Search for the cell housing the specified text and yield its [x, y] center coordinate. 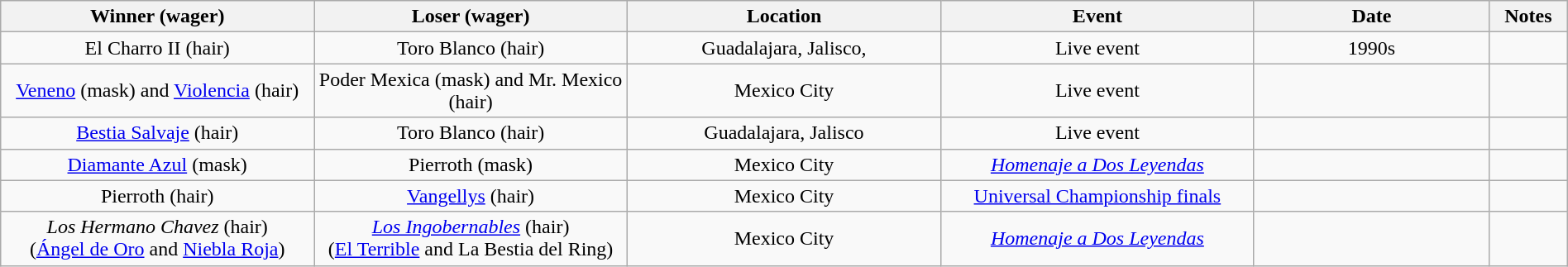
Event [1097, 17]
Winner (wager) [157, 17]
Date [1371, 17]
Guadalajara, Jalisco [784, 133]
Loser (wager) [471, 17]
Vangellys (hair) [471, 196]
Location [784, 17]
El Charro II (hair) [157, 48]
Universal Championship finals [1097, 196]
Pierroth (mask) [471, 164]
1990s [1371, 48]
Veneno (mask) and Violencia (hair) [157, 91]
Pierroth (hair) [157, 196]
Guadalajara, Jalisco, [784, 48]
Bestia Salvaje (hair) [157, 133]
Poder Mexica (mask) and Mr. Mexico (hair) [471, 91]
Los Hermano Chavez (hair)(Ángel de Oro and Niebla Roja) [157, 238]
Notes [1528, 17]
Los Ingobernables (hair)(El Terrible and La Bestia del Ring) [471, 238]
Diamante Azul (mask) [157, 164]
